Scan for the cell matching the given text and deliver its [X, Y] coordinate at center. 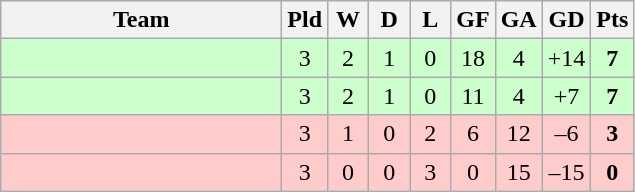
Team [142, 20]
Pts [612, 20]
6 [473, 134]
–15 [566, 172]
L [430, 20]
W [348, 20]
11 [473, 96]
–6 [566, 134]
GA [518, 20]
18 [473, 58]
+14 [566, 58]
+7 [566, 96]
12 [518, 134]
D [390, 20]
15 [518, 172]
GD [566, 20]
Pld [305, 20]
GF [473, 20]
